Search for the cell housing the specified text and yield its (X, Y) center coordinate. 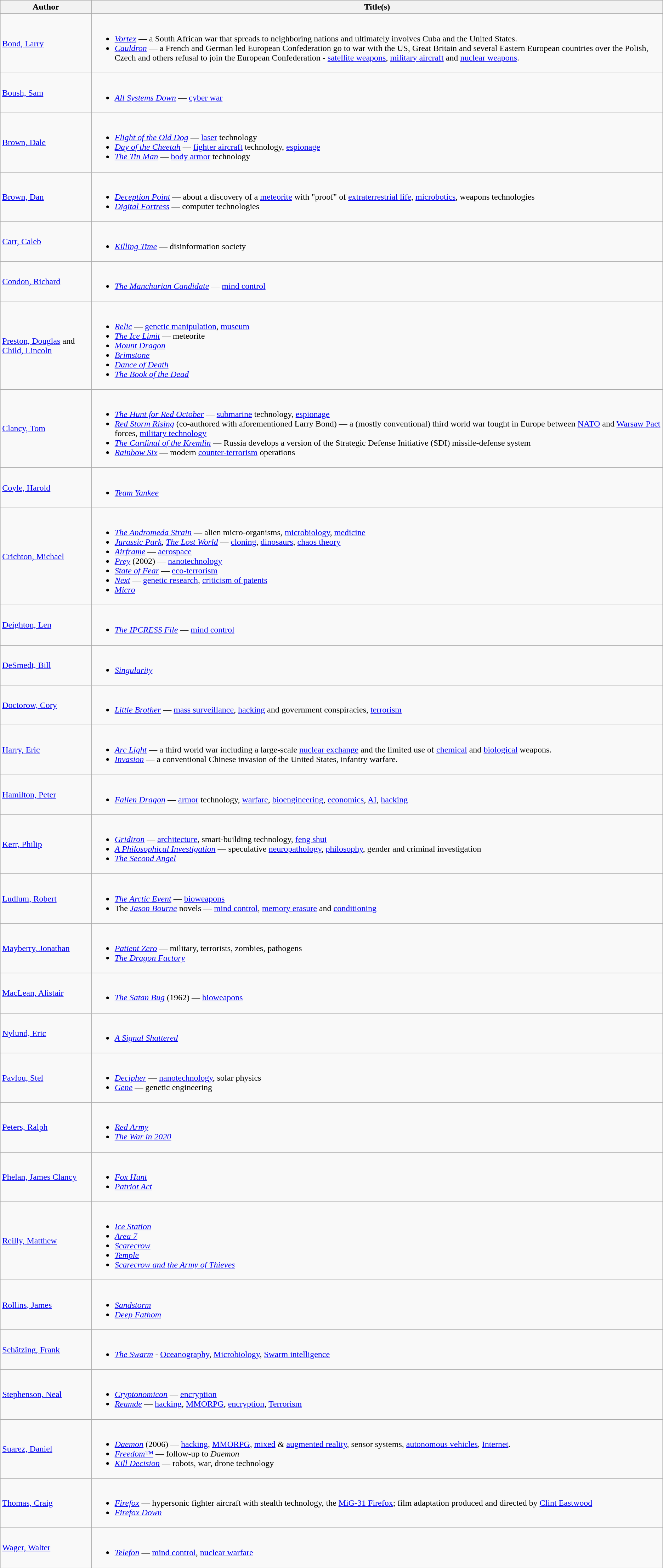
Fallen Dragon — armor technology, warfare, bioengineering, economics, AI, hacking (377, 795)
Ice StationArea 7ScarecrowTempleScarecrow and the Army of Thieves (377, 1241)
Deighton, Len (46, 625)
Telefon — mind control, nuclear warfare (377, 1548)
Suarez, Daniel (46, 1449)
Bond, Larry (46, 43)
Wager, Walter (46, 1548)
Team Yankee (377, 488)
Decipher — nanotechnology, solar physicsGene — genetic engineering (377, 1078)
Schätzing, Frank (46, 1349)
Phelan, James Clancy (46, 1177)
Carr, Caleb (46, 241)
Cryptonomicon — encryptionReamde — hacking, MMORPG, encryption, Terrorism (377, 1394)
The Satan Bug (1962) — bioweapons (377, 993)
Title(s) (377, 7)
Harry, Eric (46, 750)
Reilly, Matthew (46, 1241)
Doctorow, Cory (46, 705)
Relic — genetic manipulation, museumThe Ice Limit — meteoriteMount DragonBrimstoneDance of DeathThe Book of the Dead (377, 345)
Mayberry, Jonathan (46, 948)
The Swarm - Oceanography, Microbiology, Swarm intelligence (377, 1349)
SandstormDeep Fathom (377, 1305)
Thomas, Craig (46, 1503)
Condon, Richard (46, 282)
Flight of the Old Dog — laser technologyDay of the Cheetah — fighter aircraft technology, espionageThe Tin Man — body armor technology (377, 142)
Little Brother — mass surveillance, hacking and government conspiracies, terrorism (377, 705)
Author (46, 7)
Peters, Ralph (46, 1127)
Clancy, Tom (46, 428)
The IPCRESS File — mind control (377, 625)
Coyle, Harold (46, 488)
Stephenson, Neal (46, 1394)
Patient Zero — military, terrorists, zombies, pathogensThe Dragon Factory (377, 948)
Nylund, Eric (46, 1033)
Red ArmyThe War in 2020 (377, 1127)
The Arctic Event — bioweaponsThe Jason Bourne novels — mind control, memory erasure and conditioning (377, 899)
DeSmedt, Bill (46, 665)
The Manchurian Candidate — mind control (377, 282)
Brown, Dan (46, 197)
MacLean, Alistair (46, 993)
Rollins, James (46, 1305)
Killing Time — disinformation society (377, 241)
A Signal Shattered (377, 1033)
Pavlou, Stel (46, 1078)
Hamilton, Peter (46, 795)
Brown, Dale (46, 142)
All Systems Down — cyber war (377, 93)
Ludlum, Robert (46, 899)
Boush, Sam (46, 93)
Kerr, Philip (46, 845)
Singularity (377, 665)
Preston, Douglas and Child, Lincoln (46, 345)
Fox HuntPatriot Act (377, 1177)
Crichton, Michael (46, 556)
